Detect which cell encompasses the target text, then output its [x, y] center coordinate. 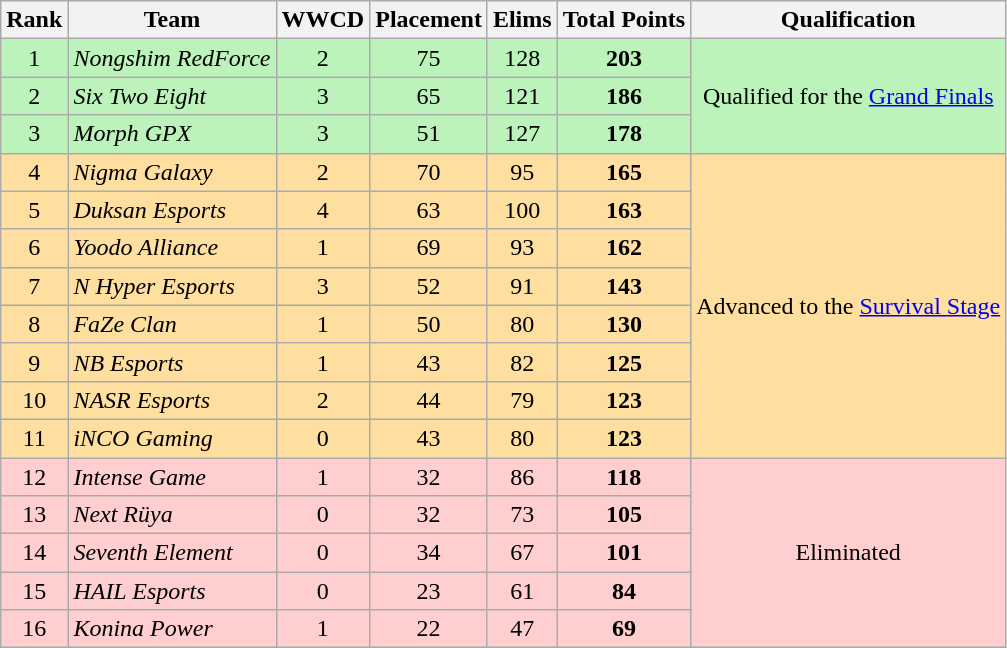
63 [429, 210]
Total Points [624, 20]
Seventh Element [172, 553]
65 [429, 96]
22 [429, 629]
Team [172, 20]
14 [34, 553]
iNCO Gaming [172, 438]
Konina Power [172, 629]
11 [34, 438]
6 [34, 248]
16 [34, 629]
84 [624, 591]
95 [522, 172]
Qualified for the Grand Finals [848, 96]
5 [34, 210]
NASR Esports [172, 400]
Rank [34, 20]
Nongshim RedForce [172, 58]
203 [624, 58]
186 [624, 96]
Elims [522, 20]
23 [429, 591]
8 [34, 324]
HAIL Esports [172, 591]
127 [522, 134]
44 [429, 400]
50 [429, 324]
15 [34, 591]
Advanced to the Survival Stage [848, 305]
105 [624, 515]
34 [429, 553]
Yoodo Alliance [172, 248]
NB Esports [172, 362]
121 [522, 96]
118 [624, 477]
73 [522, 515]
Morph GPX [172, 134]
Duksan Esports [172, 210]
125 [624, 362]
163 [624, 210]
165 [624, 172]
Eliminated [848, 553]
130 [624, 324]
Six Two Eight [172, 96]
Nigma Galaxy [172, 172]
Intense Game [172, 477]
61 [522, 591]
52 [429, 286]
FaZe Clan [172, 324]
47 [522, 629]
N Hyper Esports [172, 286]
Qualification [848, 20]
10 [34, 400]
7 [34, 286]
100 [522, 210]
93 [522, 248]
75 [429, 58]
143 [624, 286]
Placement [429, 20]
9 [34, 362]
51 [429, 134]
82 [522, 362]
12 [34, 477]
Next Rüya [172, 515]
91 [522, 286]
67 [522, 553]
101 [624, 553]
WWCD [323, 20]
70 [429, 172]
162 [624, 248]
86 [522, 477]
128 [522, 58]
13 [34, 515]
79 [522, 400]
178 [624, 134]
